From the cell containing the given text, extract its center point as [x, y] coordinate. 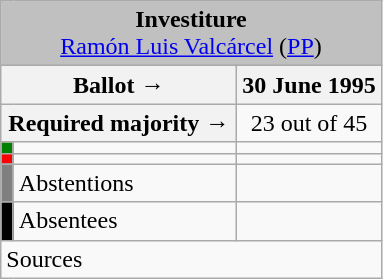
Absentees [125, 221]
Ballot → [119, 85]
Sources [191, 259]
Required majority → [119, 123]
30 June 1995 [309, 85]
23 out of 45 [309, 123]
Abstentions [125, 183]
InvestitureRamón Luis Valcárcel (PP) [191, 34]
